Extract the (X, Y) coordinate from the center of the cell holding the provided text.  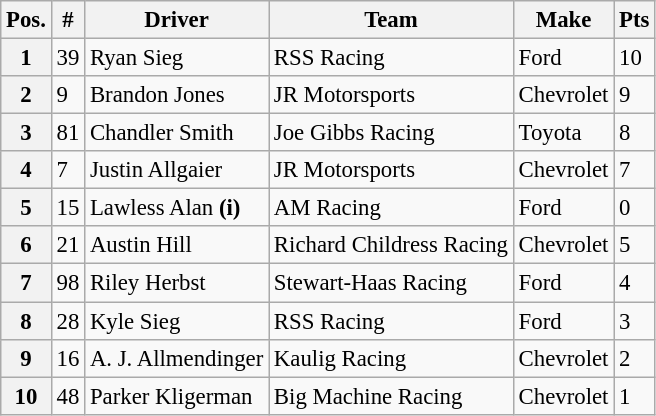
Chandler Smith (177, 133)
Brandon Jones (177, 95)
28 (68, 321)
Joe Gibbs Racing (392, 133)
Austin Hill (177, 245)
16 (68, 358)
Parker Kligerman (177, 396)
# (68, 20)
98 (68, 283)
Riley Herbst (177, 283)
Driver (177, 20)
Make (563, 20)
Toyota (563, 133)
Kyle Sieg (177, 321)
Lawless Alan (i) (177, 208)
Stewart-Haas Racing (392, 283)
81 (68, 133)
Ryan Sieg (177, 58)
Richard Childress Racing (392, 245)
AM Racing (392, 208)
Pos. (26, 20)
Pts (634, 20)
Team (392, 20)
Kaulig Racing (392, 358)
39 (68, 58)
48 (68, 396)
Justin Allgaier (177, 170)
A. J. Allmendinger (177, 358)
21 (68, 245)
15 (68, 208)
Big Machine Racing (392, 396)
6 (26, 245)
0 (634, 208)
